Pinpoint the cell where the given text exists, returning its [X, Y] midpoint coordinate. 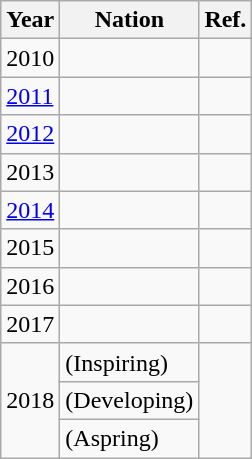
2015 [30, 248]
Ref. [226, 20]
2014 [30, 210]
(Developing) [130, 400]
2018 [30, 400]
2011 [30, 96]
Nation [130, 20]
2016 [30, 286]
2013 [30, 172]
(Inspiring) [130, 362]
2012 [30, 134]
2010 [30, 58]
Year [30, 20]
(Aspring) [130, 438]
2017 [30, 324]
